Output the [X, Y] coordinate of the center of the cell containing the given text.  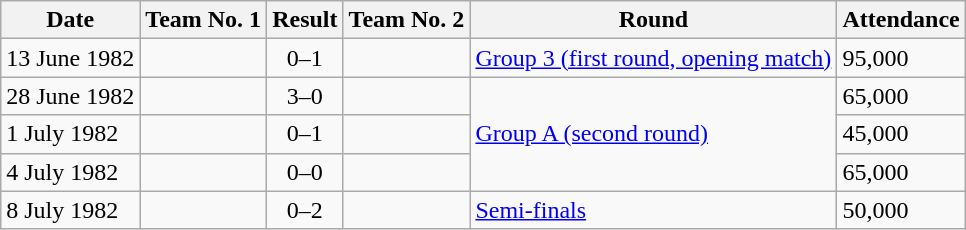
Round [654, 20]
8 July 1982 [70, 210]
3–0 [305, 96]
50,000 [901, 210]
0–2 [305, 210]
Group A (second round) [654, 134]
Team No. 2 [406, 20]
Semi-finals [654, 210]
95,000 [901, 58]
13 June 1982 [70, 58]
Date [70, 20]
Result [305, 20]
Attendance [901, 20]
0–0 [305, 172]
4 July 1982 [70, 172]
Group 3 (first round, opening match) [654, 58]
45,000 [901, 134]
1 July 1982 [70, 134]
28 June 1982 [70, 96]
Team No. 1 [204, 20]
